Pinpoint the cell where the given text exists, returning its (X, Y) midpoint coordinate. 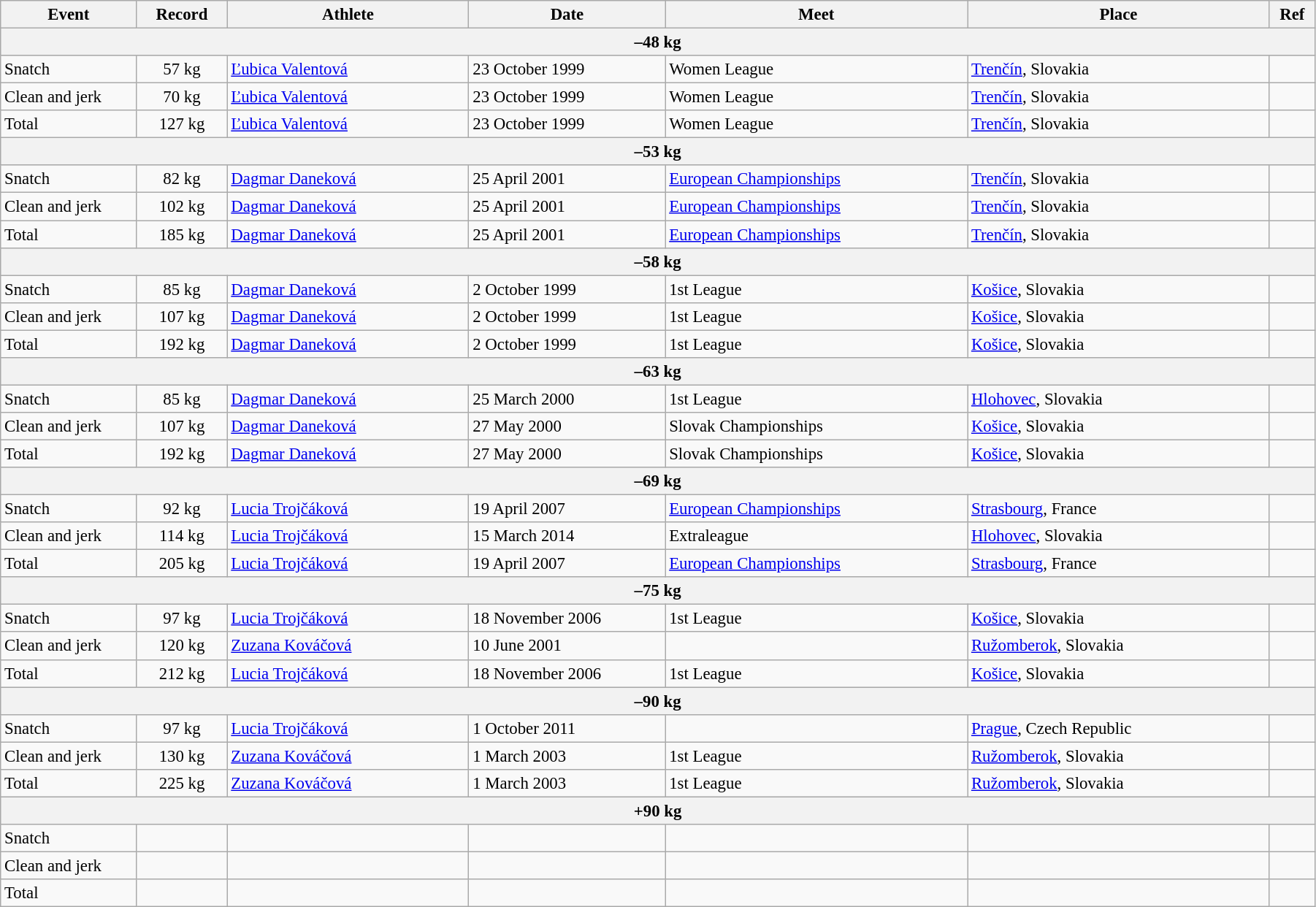
Ref (1292, 15)
25 March 2000 (567, 399)
212 kg (182, 673)
+90 kg (658, 811)
102 kg (182, 207)
120 kg (182, 646)
205 kg (182, 564)
–53 kg (658, 152)
–90 kg (658, 701)
10 June 2001 (567, 646)
57 kg (182, 69)
Date (567, 15)
–69 kg (658, 481)
114 kg (182, 536)
Event (69, 15)
185 kg (182, 234)
–58 kg (658, 261)
1 October 2011 (567, 728)
–48 kg (658, 42)
82 kg (182, 179)
Place (1119, 15)
15 March 2014 (567, 536)
–75 kg (658, 591)
127 kg (182, 124)
Prague, Czech Republic (1119, 728)
Record (182, 15)
Athlete (348, 15)
–63 kg (658, 372)
Extraleague (816, 536)
92 kg (182, 509)
130 kg (182, 756)
Meet (816, 15)
225 kg (182, 784)
70 kg (182, 97)
